Locate the cell with the specified text and output its (x, y) center coordinate. 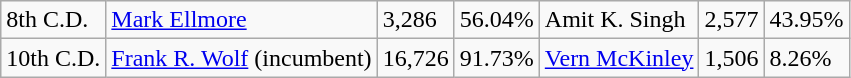
Frank R. Wolf (incumbent) (242, 58)
8.26% (806, 58)
16,726 (416, 58)
43.95% (806, 20)
91.73% (496, 58)
8th C.D. (54, 20)
1,506 (732, 58)
2,577 (732, 20)
Amit K. Singh (619, 20)
56.04% (496, 20)
3,286 (416, 20)
Mark Ellmore (242, 20)
Vern McKinley (619, 58)
10th C.D. (54, 58)
